Return the (x, y) coordinate for the center point of the cell that contains the specified text.  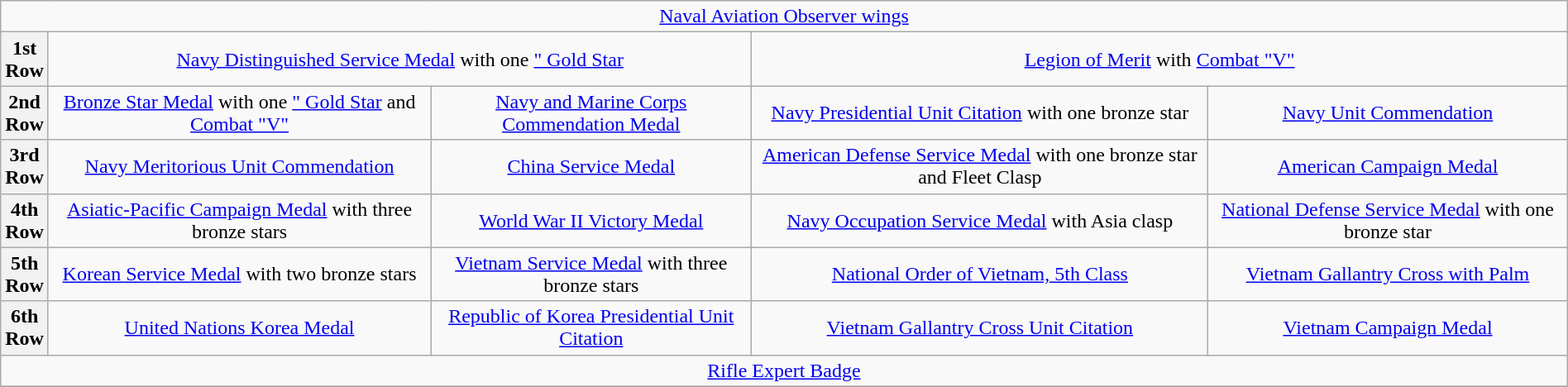
1stRow (25, 60)
National Order of Vietnam, 5th Class (980, 275)
Asiatic-Pacific Campaign Medal with three bronze stars (239, 220)
China Service Medal (591, 167)
Vietnam Service Medal with three bronze stars (591, 275)
National Defense Service Medal with one bronze star (1388, 220)
Naval Aviation Observer wings (784, 17)
Navy Meritorious Unit Commendation (239, 167)
Rifle Expert Badge (784, 370)
World War II Victory Medal (591, 220)
Navy Presidential Unit Citation with one bronze star (980, 112)
United Nations Korea Medal (239, 327)
Legion of Merit with Combat "V" (1159, 60)
Vietnam Gallantry Cross with Palm (1388, 275)
5thRow (25, 275)
Vietnam Campaign Medal (1388, 327)
4thRow (25, 220)
American Defense Service Medal with one bronze star and Fleet Clasp (980, 167)
Bronze Star Medal with one " Gold Star and Combat "V" (239, 112)
Vietnam Gallantry Cross Unit Citation (980, 327)
Navy and Marine Corps Commendation Medal (591, 112)
3rdRow (25, 167)
6thRow (25, 327)
American Campaign Medal (1388, 167)
Korean Service Medal with two bronze stars (239, 275)
2ndRow (25, 112)
Navy Distinguished Service Medal with one " Gold Star (399, 60)
Navy Unit Commendation (1388, 112)
Navy Occupation Service Medal with Asia clasp (980, 220)
Republic of Korea Presidential Unit Citation (591, 327)
